Locate the cell with the specified text and output its [X, Y] center coordinate. 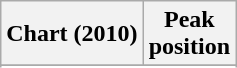
Chart (2010) [72, 34]
Peakposition [189, 34]
